Capture the cell that displays the provided text and extract its (X, Y) central coordinate. 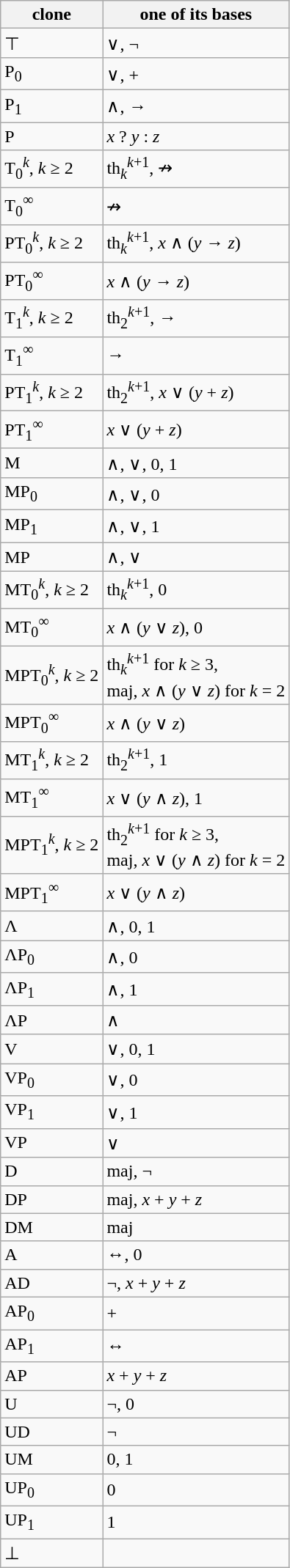
x ∨ (y + z) (196, 430)
D (51, 1171)
∨, 0, 1 (196, 1049)
P (51, 136)
DM (51, 1227)
⊥ (51, 1553)
+ (196, 1313)
∨, 1 (196, 1112)
AP (51, 1376)
∧, ∨ (196, 557)
thkk+1, ↛ (196, 169)
MT1k, k ≥ 2 (51, 759)
thkk+1, 0 (196, 591)
MPT0k, k ≥ 2 (51, 674)
x ? y : z (196, 136)
x + y + z (196, 1376)
UD (51, 1432)
∧, → (196, 106)
V (51, 1049)
VP (51, 1143)
AP0 (51, 1313)
clone (51, 15)
U (51, 1404)
∧, 1 (196, 989)
maj, ¬ (196, 1171)
MPT0∞ (51, 723)
th2k+1, x ∨ (y + z) (196, 393)
MP (51, 557)
1 (196, 1523)
VP0 (51, 1080)
PT1k, k ≥ 2 (51, 393)
AD (51, 1283)
∧ (196, 1020)
thkk+1, x ∧ (y → z) (196, 243)
→ (196, 355)
VP1 (51, 1112)
x ∧ (y → z) (196, 281)
x ∧ (y ∨ z), 0 (196, 627)
MP1 (51, 526)
∨, 0 (196, 1080)
T0∞ (51, 207)
UM (51, 1460)
∧, 0 (196, 957)
PT1∞ (51, 430)
∨, + (196, 73)
T1k, k ≥ 2 (51, 318)
¬, 0 (196, 1404)
¬ (196, 1432)
¬, x + y + z (196, 1283)
∧, ∨, 0, 1 (196, 463)
Λ (51, 926)
MT0k, k ≥ 2 (51, 591)
maj, x + y + z (196, 1199)
UP1 (51, 1523)
T0k, k ≥ 2 (51, 169)
∨ (196, 1143)
ΛP (51, 1020)
thkk+1 for k ≥ 3,maj, x ∧ (y ∨ z) for k = 2 (196, 674)
x ∧ (y ∨ z) (196, 723)
P1 (51, 106)
0 (196, 1490)
MT0∞ (51, 627)
ΛP1 (51, 989)
one of its bases (196, 15)
MPT1∞ (51, 893)
th2k+1, → (196, 318)
UP0 (51, 1490)
∨, ¬ (196, 43)
∧, ∨, 0 (196, 493)
↔ (196, 1346)
T1∞ (51, 355)
maj (196, 1227)
↛ (196, 207)
M (51, 463)
th2k+1 for k ≥ 3,maj, x ∨ (y ∧ z) for k = 2 (196, 844)
A (51, 1255)
PT0∞ (51, 281)
P0 (51, 73)
0, 1 (196, 1460)
x ∨ (y ∧ z), 1 (196, 798)
AP1 (51, 1346)
th2k+1, 1 (196, 759)
ΛP0 (51, 957)
x ∨ (y ∧ z) (196, 893)
MPT1k, k ≥ 2 (51, 844)
PT0k, k ≥ 2 (51, 243)
DP (51, 1199)
⊤ (51, 43)
MT1∞ (51, 798)
MP0 (51, 493)
∧, 0, 1 (196, 926)
↔, 0 (196, 1255)
∧, ∨, 1 (196, 526)
